Identify which cell holds the provided text, then report its [x, y] central coordinate. 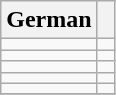
German [49, 20]
